Locate the cell with the specified text and output its [x, y] center coordinate. 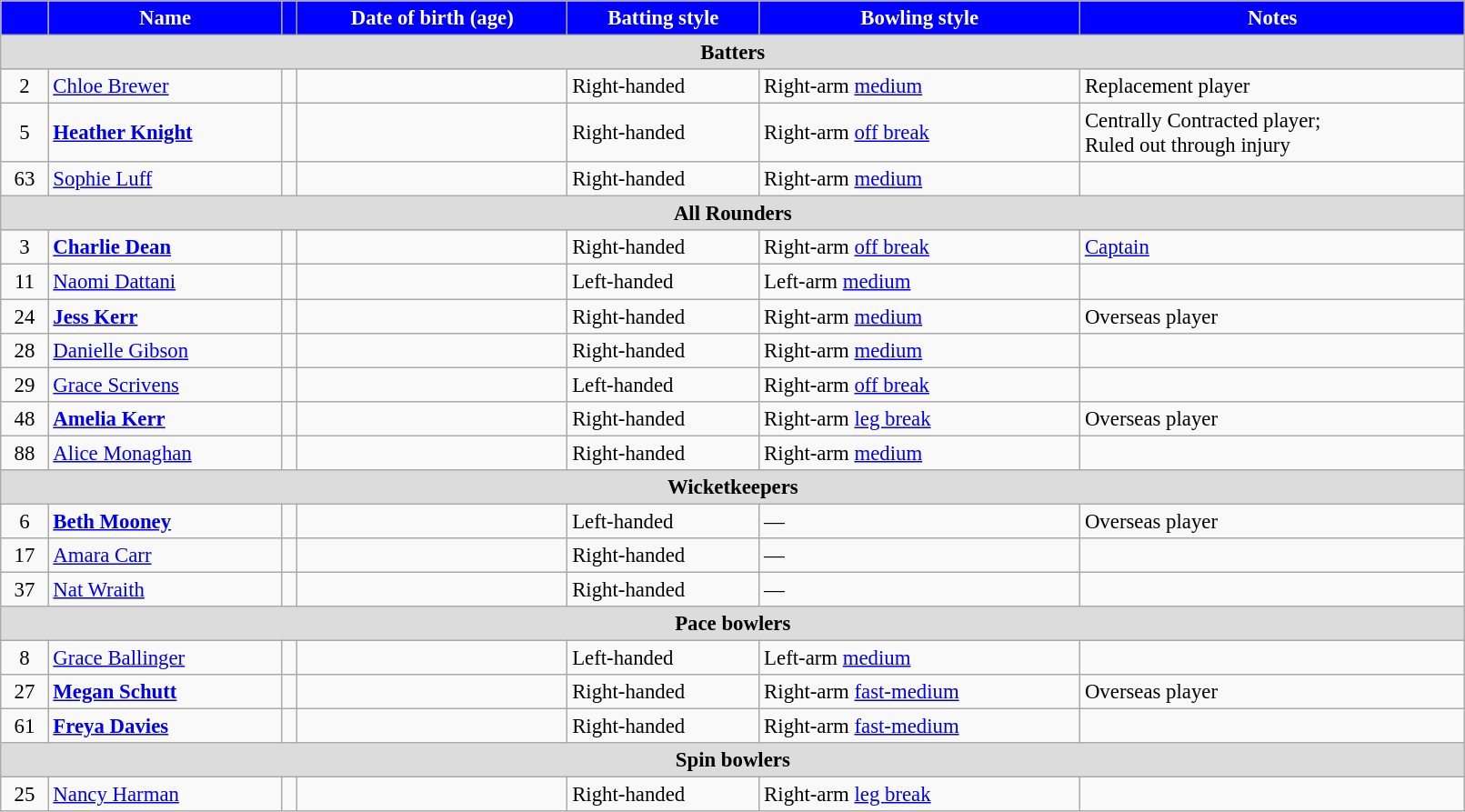
37 [25, 589]
Danielle Gibson [166, 350]
Naomi Dattani [166, 282]
Captain [1273, 248]
Spin bowlers [733, 760]
All Rounders [733, 214]
Batters [733, 53]
88 [25, 453]
29 [25, 385]
Centrally Contracted player; Ruled out through injury [1273, 133]
17 [25, 556]
Megan Schutt [166, 692]
Heather Knight [166, 133]
Sophie Luff [166, 179]
8 [25, 658]
Nancy Harman [166, 795]
Bowling style [920, 18]
Alice Monaghan [166, 453]
3 [25, 248]
Wicketkeepers [733, 487]
Replacement player [1273, 86]
Pace bowlers [733, 624]
27 [25, 692]
Grace Ballinger [166, 658]
Beth Mooney [166, 521]
Jess Kerr [166, 316]
Name [166, 18]
Nat Wraith [166, 589]
28 [25, 350]
11 [25, 282]
63 [25, 179]
Notes [1273, 18]
Date of birth (age) [433, 18]
Charlie Dean [166, 248]
6 [25, 521]
Chloe Brewer [166, 86]
61 [25, 727]
25 [25, 795]
Amelia Kerr [166, 418]
Amara Carr [166, 556]
48 [25, 418]
5 [25, 133]
Grace Scrivens [166, 385]
2 [25, 86]
24 [25, 316]
Batting style [664, 18]
Freya Davies [166, 727]
